Provide the (X, Y) coordinate of the cell's center where the given text is located.  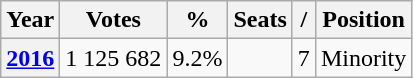
1 125 682 (114, 58)
Minority (363, 58)
Position (363, 20)
2016 (30, 58)
% (198, 20)
7 (304, 58)
Seats (260, 20)
/ (304, 20)
Year (30, 20)
9.2% (198, 58)
Votes (114, 20)
